From the cell containing the given text, extract its center point as [X, Y] coordinate. 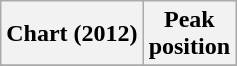
Peakposition [189, 34]
Chart (2012) [72, 34]
